Return the [x, y] coordinate for the center point of the cell that contains the specified text.  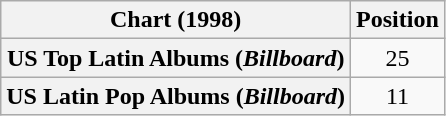
11 [398, 96]
US Top Latin Albums (Billboard) [176, 58]
US Latin Pop Albums (Billboard) [176, 96]
Position [398, 20]
25 [398, 58]
Chart (1998) [176, 20]
